Return (x, y) of the center of cell containing provided text 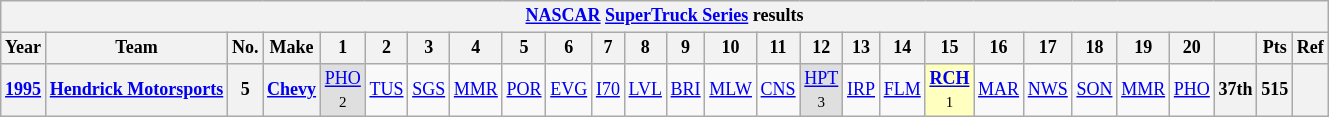
10 (730, 48)
SON (1094, 90)
16 (999, 48)
I70 (608, 90)
1995 (24, 90)
MAR (999, 90)
SGS (429, 90)
Year (24, 48)
7 (608, 48)
15 (950, 48)
Ref (1311, 48)
BRI (686, 90)
TUS (386, 90)
CNS (778, 90)
12 (822, 48)
EVG (569, 90)
POR (524, 90)
MLW (730, 90)
2 (386, 48)
Hendrick Motorsports (136, 90)
Pts (1275, 48)
11 (778, 48)
No. (246, 48)
NWS (1048, 90)
NASCAR SuperTruck Series results (664, 16)
Make (292, 48)
Chevy (292, 90)
FLM (902, 90)
13 (862, 48)
1 (342, 48)
Team (136, 48)
19 (1144, 48)
515 (1275, 90)
17 (1048, 48)
6 (569, 48)
18 (1094, 48)
9 (686, 48)
8 (645, 48)
PHO (1192, 90)
4 (476, 48)
37th (1236, 90)
HPT3 (822, 90)
LVL (645, 90)
14 (902, 48)
20 (1192, 48)
RCH1 (950, 90)
PHO2 (342, 90)
3 (429, 48)
IRP (862, 90)
